From the cell containing the given text, extract its center point as (X, Y) coordinate. 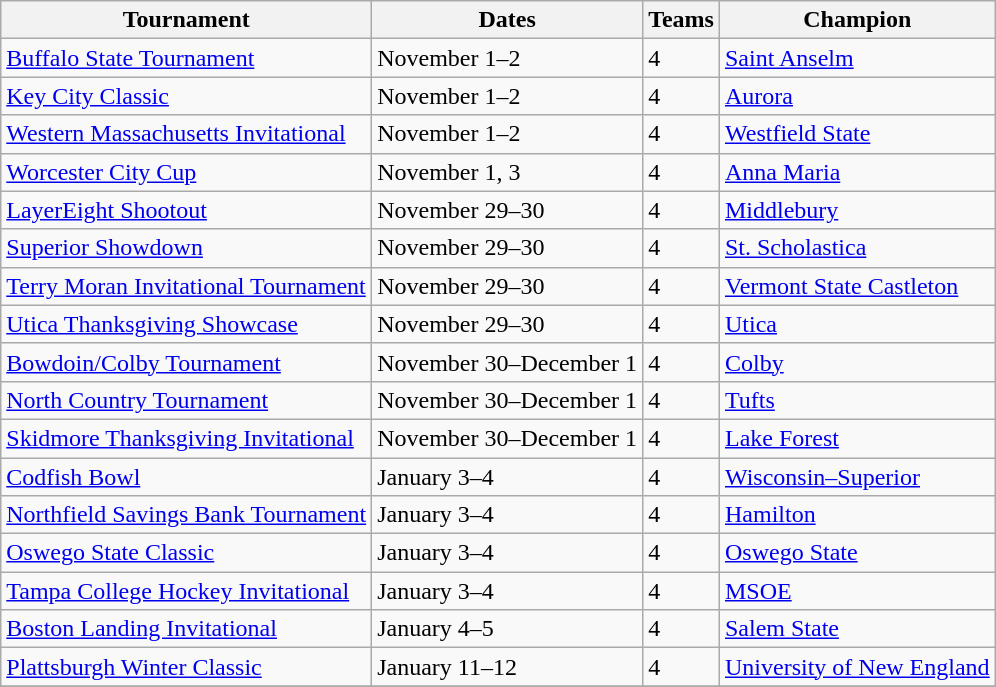
Western Massachusetts Invitational (186, 134)
Key City Classic (186, 96)
Boston Landing Invitational (186, 629)
Tournament (186, 20)
Utica (857, 324)
MSOE (857, 591)
January 11–12 (508, 667)
University of New England (857, 667)
Tufts (857, 400)
Anna Maria (857, 172)
Colby (857, 362)
Teams (682, 20)
Aurora (857, 96)
St. Scholastica (857, 248)
November 1, 3 (508, 172)
Champion (857, 20)
Plattsburgh Winter Classic (186, 667)
Westfield State (857, 134)
Northfield Savings Bank Tournament (186, 515)
Hamilton (857, 515)
Utica Thanksgiving Showcase (186, 324)
Oswego State (857, 553)
Codfish Bowl (186, 477)
January 4–5 (508, 629)
Vermont State Castleton (857, 286)
North Country Tournament (186, 400)
Terry Moran Invitational Tournament (186, 286)
Oswego State Classic (186, 553)
Lake Forest (857, 438)
Wisconsin–Superior (857, 477)
Buffalo State Tournament (186, 58)
Salem State (857, 629)
Bowdoin/Colby Tournament (186, 362)
Saint Anselm (857, 58)
Middlebury (857, 210)
Superior Showdown (186, 248)
Worcester City Cup (186, 172)
Tampa College Hockey Invitational (186, 591)
LayerEight Shootout (186, 210)
Skidmore Thanksgiving Invitational (186, 438)
Dates (508, 20)
